Identify which cell holds the provided text, then report its (X, Y) central coordinate. 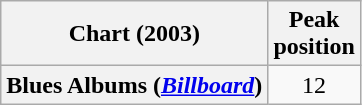
Blues Albums (Billboard) (134, 85)
Peakposition (314, 34)
12 (314, 85)
Chart (2003) (134, 34)
